For the text-containing cell, return its midpoint in (x, y) coordinate format. 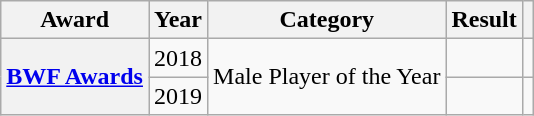
Award (75, 20)
Category (327, 20)
Male Player of the Year (327, 77)
Result (484, 20)
BWF Awards (75, 77)
2019 (178, 96)
2018 (178, 58)
Year (178, 20)
